Identify which cell holds the provided text, then report its [X, Y] central coordinate. 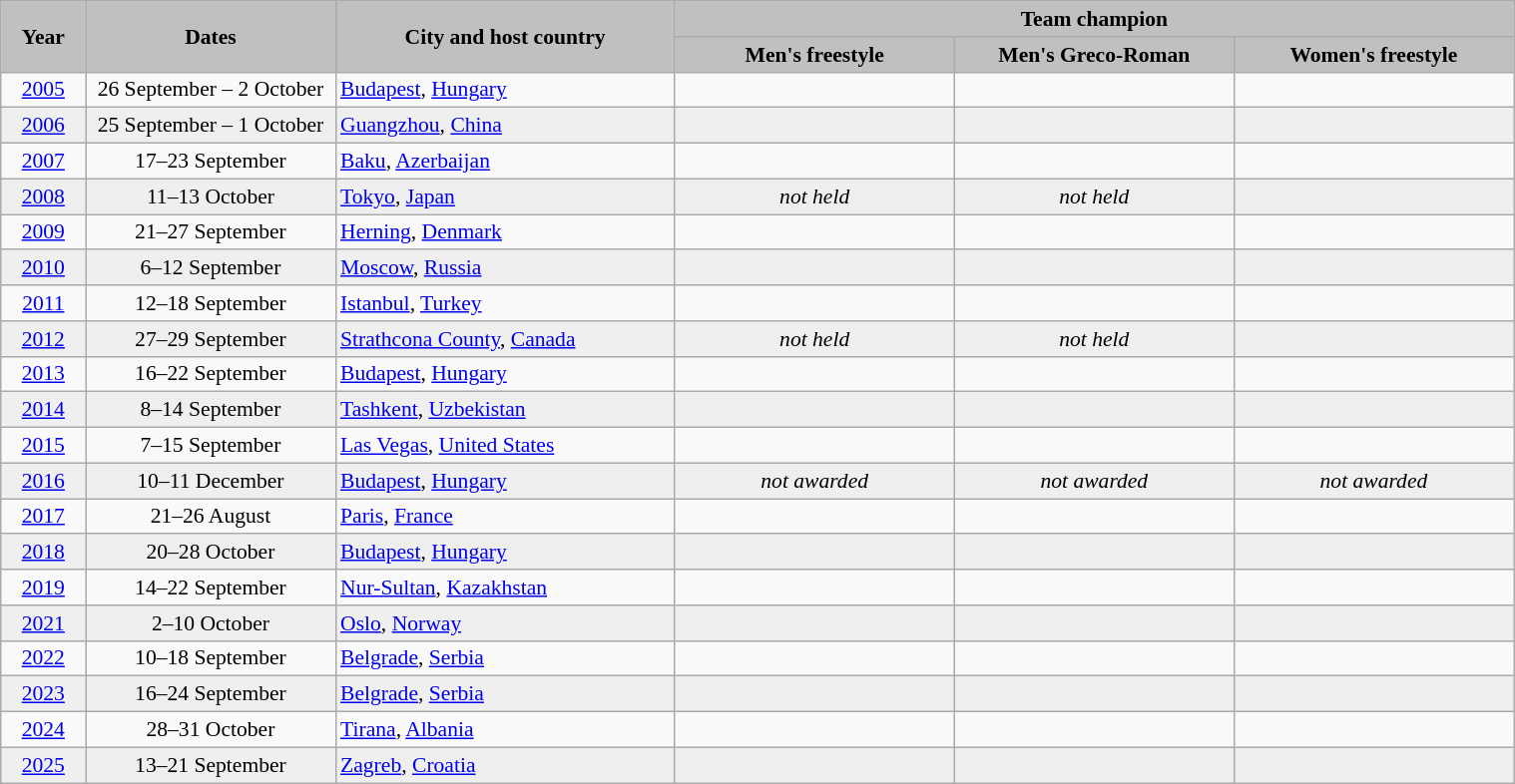
16–22 September [211, 374]
10–11 December [211, 481]
2010 [44, 268]
2021 [44, 623]
2–10 October [211, 623]
2024 [44, 730]
Dates [211, 36]
2019 [44, 588]
21–27 September [211, 232]
2013 [44, 374]
Herning, Denmark [505, 232]
20–28 October [211, 553]
27–29 September [211, 339]
Oslo, Norway [505, 623]
2007 [44, 162]
2006 [44, 126]
Moscow, Russia [505, 268]
2018 [44, 553]
2012 [44, 339]
2015 [44, 446]
28–31 October [211, 730]
2025 [44, 765]
2011 [44, 303]
2017 [44, 517]
2005 [44, 90]
Guangzhou, China [505, 126]
Tokyo, Japan [505, 196]
17–23 September [211, 162]
2014 [44, 410]
25 September – 1 October [211, 126]
Men's freestyle [814, 55]
16–24 September [211, 694]
Strathcona County, Canada [505, 339]
Istanbul, Turkey [505, 303]
10–18 September [211, 658]
21–26 August [211, 517]
14–22 September [211, 588]
Nur-Sultan, Kazakhstan [505, 588]
2009 [44, 232]
Paris, France [505, 517]
2023 [44, 694]
Tashkent, Uzbekistan [505, 410]
12–18 September [211, 303]
Team champion [1094, 19]
Baku, Azerbaijan [505, 162]
11–13 October [211, 196]
6–12 September [211, 268]
Zagreb, Croatia [505, 765]
7–15 September [211, 446]
Year [44, 36]
8–14 September [211, 410]
13–21 September [211, 765]
Women's freestyle [1373, 55]
Men's Greco-Roman [1094, 55]
2008 [44, 196]
2022 [44, 658]
Tirana, Albania [505, 730]
2016 [44, 481]
City and host country [505, 36]
26 September – 2 October [211, 90]
Las Vegas, United States [505, 446]
